Find where the given text appears and provide that cell's center as [X, Y] coordinate. 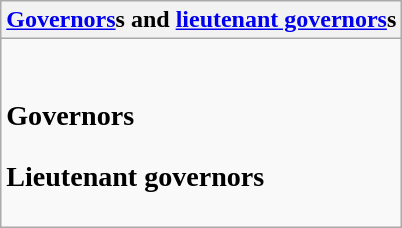
GovernorsLieutenant governors [202, 133]
Governorss and lieutenant governorss [202, 20]
